Output the (x, y) coordinate of the center of the cell containing the given text.  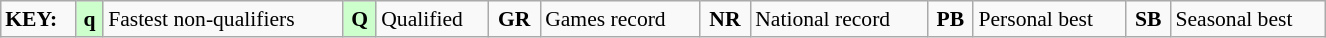
Fastest non-qualifiers (223, 19)
Q (360, 19)
Qualified (432, 19)
PB (950, 19)
Games record (620, 19)
KEY: (38, 19)
National record (838, 19)
Seasonal best (1248, 19)
SB (1148, 19)
q (90, 19)
Personal best (1049, 19)
NR (725, 19)
GR (514, 19)
